Pinpoint the cell where the given text exists, returning its (X, Y) midpoint coordinate. 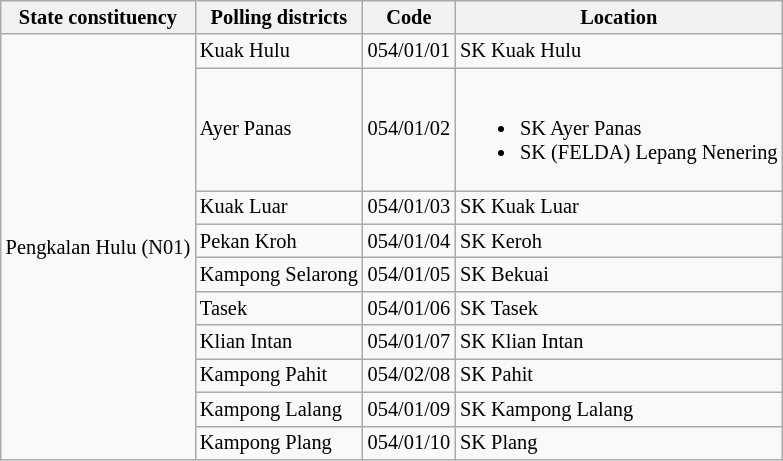
054/01/01 (409, 51)
054/01/10 (409, 443)
Kampong Plang (279, 443)
Tasek (279, 308)
SK Kampong Lalang (618, 409)
Kampong Selarong (279, 274)
Pekan Kroh (279, 241)
SK Keroh (618, 241)
SK Tasek (618, 308)
Kuak Luar (279, 207)
054/02/08 (409, 375)
054/01/09 (409, 409)
Kampong Lalang (279, 409)
SK Plang (618, 443)
Kampong Pahit (279, 375)
Polling districts (279, 17)
054/01/05 (409, 274)
State constituency (98, 17)
Pengkalan Hulu (N01) (98, 246)
054/01/04 (409, 241)
Code (409, 17)
Ayer Panas (279, 129)
Location (618, 17)
SK Klian Intan (618, 342)
SK Ayer PanasSK (FELDA) Lepang Nenering (618, 129)
054/01/06 (409, 308)
SK Pahit (618, 375)
SK Bekuai (618, 274)
Klian Intan (279, 342)
054/01/02 (409, 129)
Kuak Hulu (279, 51)
054/01/07 (409, 342)
SK Kuak Hulu (618, 51)
054/01/03 (409, 207)
SK Kuak Luar (618, 207)
